Return the (x, y) coordinate for the center point of the cell that contains the specified text.  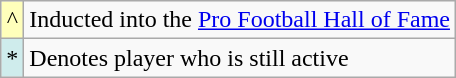
^ (12, 20)
Inducted into the Pro Football Hall of Fame (240, 20)
Denotes player who is still active (240, 58)
* (12, 58)
